Extract the (x, y) coordinate from the center of the cell holding the provided text.  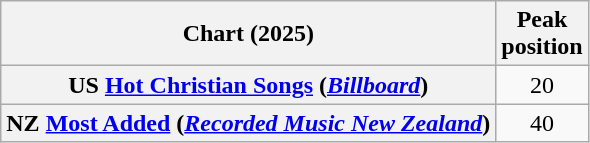
20 (542, 85)
Chart (2025) (248, 34)
Peakposition (542, 34)
NZ Most Added (Recorded Music New Zealand) (248, 123)
US Hot Christian Songs (Billboard) (248, 85)
40 (542, 123)
